Output the [x, y] coordinate of the center of the cell containing the given text.  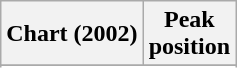
Chart (2002) [72, 34]
Peak position [189, 34]
